Identify which cell holds the provided text, then report its [x, y] central coordinate. 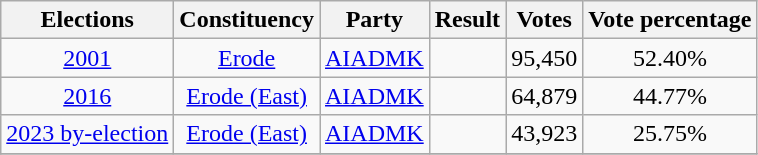
Vote percentage [670, 20]
44.77% [670, 96]
Elections [88, 20]
2023 by-election [88, 134]
64,879 [544, 96]
Votes [544, 20]
52.40% [670, 58]
25.75% [670, 134]
Result [467, 20]
Party [375, 20]
2001 [88, 58]
95,450 [544, 58]
2016 [88, 96]
Erode [247, 58]
43,923 [544, 134]
Constituency [247, 20]
